Return [X, Y] of the center of cell containing provided text 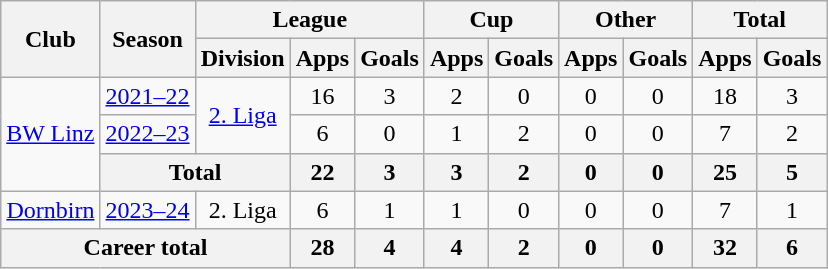
Dornbirn [50, 210]
18 [725, 96]
2023–24 [148, 210]
Club [50, 39]
28 [322, 248]
25 [725, 172]
Cup [491, 20]
Career total [146, 248]
22 [322, 172]
League [310, 20]
Other [626, 20]
2021–22 [148, 96]
16 [322, 96]
32 [725, 248]
BW Linz [50, 134]
Division [242, 58]
Season [148, 39]
2022–23 [148, 134]
5 [792, 172]
